Find where the given text appears and provide that cell's center as (x, y) coordinate. 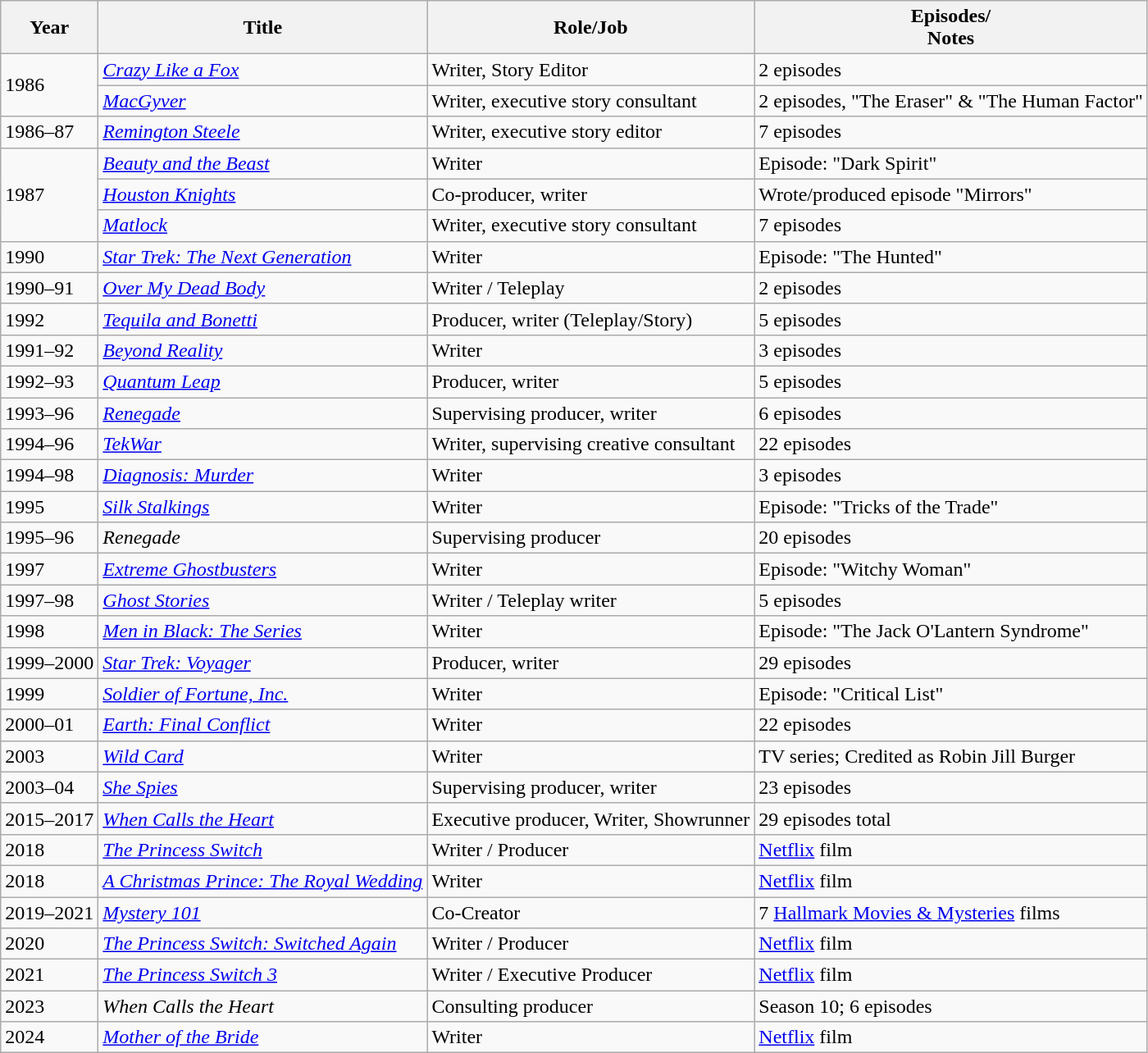
23 episodes (951, 787)
20 episodes (951, 538)
Wrote/produced episode "Mirrors" (951, 194)
Extreme Ghostbusters (262, 569)
2015–2017 (49, 818)
1990–91 (49, 288)
1987 (49, 194)
Matlock (262, 226)
Episodes/Notes (951, 28)
Remington Steele (262, 132)
1995–96 (49, 538)
Star Trek: The Next Generation (262, 257)
1992–93 (49, 381)
The Princess Switch: Switched Again (262, 944)
2024 (49, 1037)
Quantum Leap (262, 381)
Crazy Like a Fox (262, 70)
Writer / Teleplay (590, 288)
Episode: "Tricks of the Trade" (951, 507)
Episode: "Witchy Woman" (951, 569)
2003 (49, 756)
Diagnosis: Murder (262, 476)
1998 (49, 631)
Episode: "Dark Spirit" (951, 163)
Co-Creator (590, 913)
Writer, supervising creative consultant (590, 444)
2023 (49, 1006)
Writer, executive story editor (590, 132)
1992 (49, 319)
TV series; Credited as Robin Jill Burger (951, 756)
The Princess Switch 3 (262, 975)
MacGyver (262, 101)
A Christmas Prince: The Royal Wedding (262, 881)
Title (262, 28)
1997 (49, 569)
1997–98 (49, 600)
Men in Black: The Series (262, 631)
The Princess Switch (262, 850)
1986 (49, 85)
Writer / Teleplay writer (590, 600)
Mother of the Bride (262, 1037)
Tequila and Bonetti (262, 319)
Season 10; 6 episodes (951, 1006)
Role/Job (590, 28)
Ghost Stories (262, 600)
2000–01 (49, 725)
Beauty and the Beast (262, 163)
Episode: "The Jack O'Lantern Syndrome" (951, 631)
1994–96 (49, 444)
1993–96 (49, 413)
Writer, Story Editor (590, 70)
2021 (49, 975)
Silk Stalkings (262, 507)
Over My Dead Body (262, 288)
Star Trek: Voyager (262, 663)
1990 (49, 257)
6 episodes (951, 413)
7 Hallmark Movies & Mysteries films (951, 913)
TekWar (262, 444)
Wild Card (262, 756)
2020 (49, 944)
Producer, writer (Teleplay/Story) (590, 319)
2003–04 (49, 787)
1995 (49, 507)
1991–92 (49, 350)
1999–2000 (49, 663)
Year (49, 28)
Episode: "The Hunted" (951, 257)
Executive producer, Writer, Showrunner (590, 818)
2019–2021 (49, 913)
1994–98 (49, 476)
29 episodes total (951, 818)
Beyond Reality (262, 350)
Houston Knights (262, 194)
Writer / Executive Producer (590, 975)
Episode: "Critical List" (951, 694)
1986–87 (49, 132)
29 episodes (951, 663)
Soldier of Fortune, Inc. (262, 694)
She Spies (262, 787)
Mystery 101 (262, 913)
Earth: Final Conflict (262, 725)
Co-producer, writer (590, 194)
1999 (49, 694)
Consulting producer (590, 1006)
Supervising producer (590, 538)
2 episodes, "The Eraser" & "The Human Factor" (951, 101)
